Scan for the cell matching the given text and deliver its [X, Y] coordinate at center. 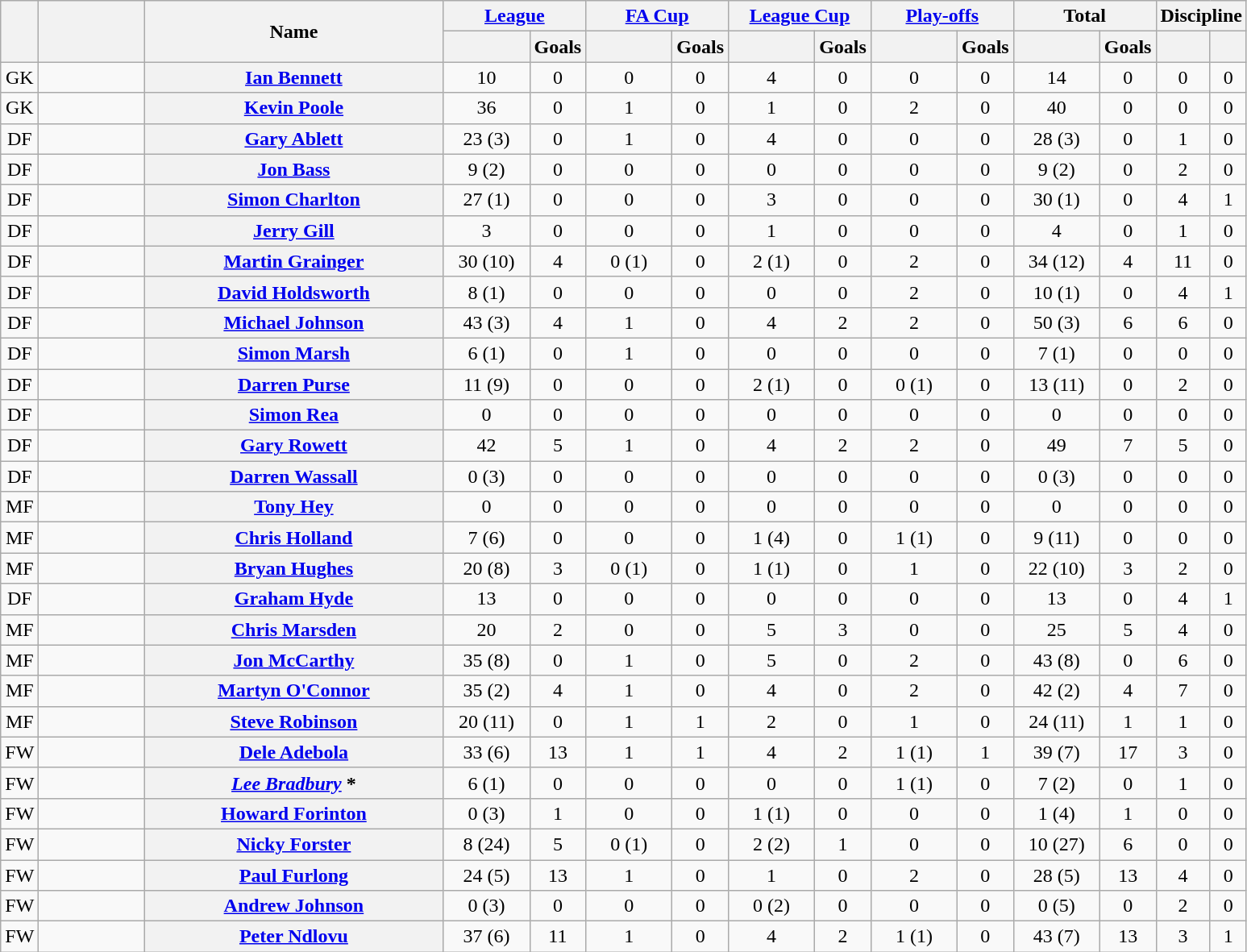
35 (8) [487, 660]
Michael Johnson [293, 322]
Chris Marsden [293, 630]
7 (1) [1056, 353]
30 (1) [1056, 200]
42 (2) [1056, 691]
20 (8) [487, 568]
36 [487, 108]
7 (6) [487, 538]
37 (6) [487, 937]
49 [1056, 446]
Bryan Hughes [293, 568]
10 [487, 77]
35 (2) [487, 691]
Martin Grainger [293, 261]
20 [487, 630]
0 (5) [1056, 906]
Peter Ndlovu [293, 937]
34 (12) [1056, 261]
Total [1085, 16]
Simon Rea [293, 415]
Graham Hyde [293, 599]
Darren Wassall [293, 476]
Kevin Poole [293, 108]
8 (24) [487, 844]
FA Cup [658, 16]
Gary Ablett [293, 139]
27 (1) [487, 200]
43 (8) [1056, 660]
Jon Bass [293, 169]
28 (3) [1056, 139]
Chris Holland [293, 538]
22 (10) [1056, 568]
33 (6) [487, 752]
Lee Bradbury * [293, 783]
2 (2) [772, 844]
50 (3) [1056, 322]
28 (5) [1056, 875]
Gary Rowett [293, 446]
League Cup [800, 16]
39 (7) [1056, 752]
Steve Robinson [293, 721]
10 (1) [1056, 292]
0 (2) [772, 906]
30 (10) [487, 261]
43 (7) [1056, 937]
Dele Adebola [293, 752]
14 [1056, 77]
Andrew Johnson [293, 906]
23 (3) [487, 139]
13 (11) [1056, 385]
24 (11) [1056, 721]
20 (11) [487, 721]
Darren Purse [293, 385]
42 [487, 446]
Paul Furlong [293, 875]
Play-offs [941, 16]
17 [1128, 752]
David Holdsworth [293, 292]
25 [1056, 630]
40 [1056, 108]
Discipline [1201, 16]
Tony Hey [293, 507]
11 (9) [487, 385]
Jerry Gill [293, 231]
10 (27) [1056, 844]
Simon Marsh [293, 353]
43 (3) [487, 322]
9 (11) [1056, 538]
8 (1) [487, 292]
Howard Forinton [293, 813]
Simon Charlton [293, 200]
League [514, 16]
24 (5) [487, 875]
Nicky Forster [293, 844]
Ian Bennett [293, 77]
Jon McCarthy [293, 660]
Martyn O'Connor [293, 691]
Name [293, 31]
7 (2) [1056, 783]
